From the cell containing the given text, extract its center point as [x, y] coordinate. 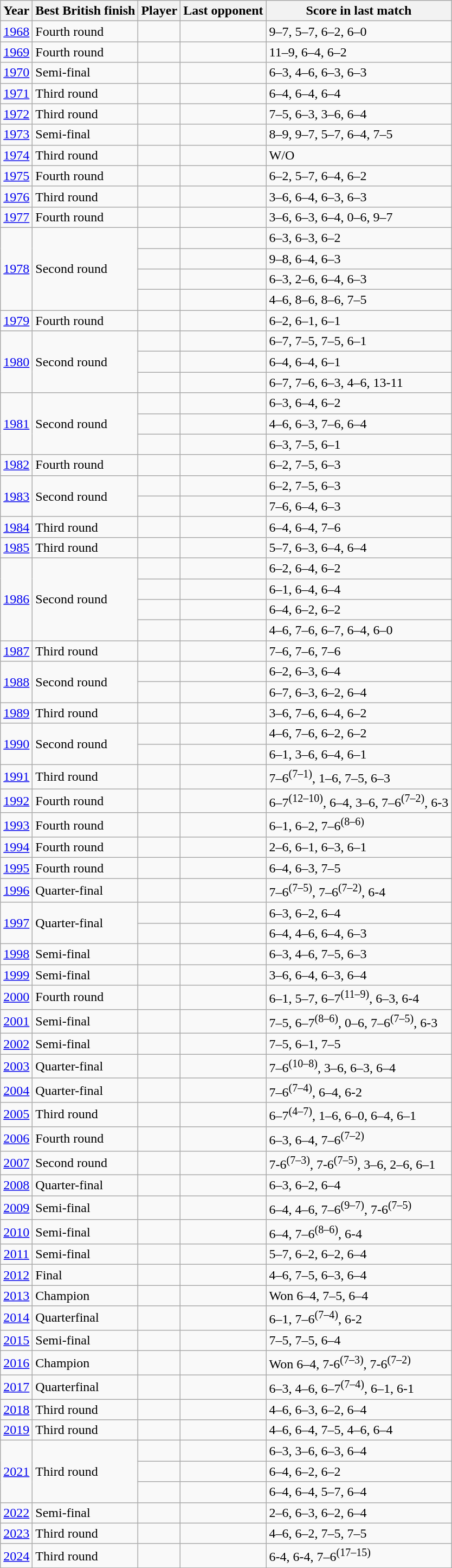
1985 [16, 547]
6–4, 7–6(8–6), 6-4 [359, 1232]
2007 [16, 1163]
6–2, 5–7, 6–4, 6–2 [359, 176]
1969 [16, 52]
6–1, 3–6, 6–4, 6–1 [359, 754]
11–9, 6–4, 6–2 [359, 52]
1976 [16, 196]
Player [159, 11]
6–7(4–7), 1–6, 6–0, 6–4, 6–1 [359, 1114]
6–3, 6–3, 6–2 [359, 238]
7–6(7–1), 1–6, 7–5, 6–3 [359, 777]
1980 [16, 362]
5–7, 6–3, 6–4, 6–4 [359, 547]
1997 [16, 923]
Score in last match [359, 11]
2011 [16, 1254]
4–6, 6–3, 6–2, 6–4 [359, 1410]
1982 [16, 465]
2019 [16, 1430]
6–2, 6–3, 6–4 [359, 672]
6–1, 6–4, 6–4 [359, 589]
6–3, 4–6, 7–5, 6–3 [359, 954]
2–6, 6–1, 6–3, 6–1 [359, 847]
1978 [16, 269]
Final [86, 1275]
Last opponent [223, 11]
6–4, 6–3, 7–5 [359, 868]
2012 [16, 1275]
1999 [16, 975]
7–6(10–8), 3–6, 6–3, 6–4 [359, 1067]
1993 [16, 825]
1970 [16, 73]
1979 [16, 321]
2000 [16, 997]
1971 [16, 93]
2018 [16, 1410]
2015 [16, 1341]
6–1, 7–6(7–4), 6-2 [359, 1318]
6–4, 4–6, 7–6(9–7), 7-6(7–5) [359, 1208]
2010 [16, 1232]
2022 [16, 1513]
Best British finish [86, 11]
6–4, 6–4, 7–6 [359, 527]
3–6, 6–4, 6–3, 6–3 [359, 196]
6–4, 6–4, 6–1 [359, 362]
9–8, 6–4, 6–3 [359, 259]
1974 [16, 155]
W/O [359, 155]
6-4, 6-4, 7–6(17–15) [359, 1556]
2017 [16, 1387]
8–9, 9–7, 5–7, 6–4, 7–5 [359, 135]
1989 [16, 713]
2005 [16, 1114]
6–7(12–10), 6–4, 3–6, 7–6(7–2), 6-3 [359, 801]
1975 [16, 176]
1995 [16, 868]
6–7, 7–5, 7–5, 6–1 [359, 341]
1996 [16, 891]
7–6, 6–4, 6–3 [359, 506]
4–6, 7–6, 6–2, 6–2 [359, 734]
4–6, 7–5, 6–3, 6–4 [359, 1275]
7-6(7–3), 7-6(7–5), 3–6, 2–6, 6–1 [359, 1163]
6–4, 6–4, 6–4 [359, 93]
5–7, 6–2, 6–2, 6–4 [359, 1254]
6–7, 7–6, 6–3, 4–6, 13-11 [359, 383]
2002 [16, 1044]
2003 [16, 1067]
1986 [16, 599]
Year [16, 11]
1998 [16, 954]
2001 [16, 1021]
2021 [16, 1471]
2004 [16, 1091]
1983 [16, 496]
2009 [16, 1208]
7–6(7–4), 6–4, 6-2 [359, 1091]
4–6, 8–6, 8–6, 7–5 [359, 300]
6–7, 6–3, 6–2, 6–4 [359, 692]
7–5, 6–1, 7–5 [359, 1044]
6–3, 7–5, 6–1 [359, 444]
6–1, 6–2, 7–6(8–6) [359, 825]
2014 [16, 1318]
6–3, 6–4, 7–6(7–2) [359, 1138]
1994 [16, 847]
1972 [16, 114]
3–6, 6–4, 6–3, 6–4 [359, 975]
4–6, 6–4, 7–5, 4–6, 6–4 [359, 1430]
2024 [16, 1556]
6–4, 4–6, 6–4, 6–3 [359, 933]
1992 [16, 801]
2008 [16, 1185]
2016 [16, 1363]
6–2, 6–1, 6–1 [359, 321]
1981 [16, 424]
7–5, 7–5, 6–4 [359, 1341]
1977 [16, 217]
6–3, 4–6, 6–3, 6–3 [359, 73]
1984 [16, 527]
2–6, 6–3, 6–2, 6–4 [359, 1513]
1991 [16, 777]
9–7, 5–7, 6–2, 6–0 [359, 31]
7–5, 6–7(8–6), 0–6, 7–6(7–5), 6-3 [359, 1021]
7–6, 7–6, 7–6 [359, 651]
1973 [16, 135]
Won 6–4, 7-6(7–3), 7-6(7–2) [359, 1363]
4–6, 6–2, 7–5, 7–5 [359, 1533]
1968 [16, 31]
6–2, 6–4, 6–2 [359, 568]
1988 [16, 682]
6–3, 4–6, 6–7(7–4), 6–1, 6-1 [359, 1387]
6–3, 3–6, 6–3, 6–4 [359, 1451]
6–3, 6–4, 6–2 [359, 403]
6–4, 6–4, 5–7, 6–4 [359, 1492]
7–6(7–5), 7–6(7–2), 6-4 [359, 891]
6–1, 5–7, 6–7(11–9), 6–3, 6-4 [359, 997]
3–6, 6–3, 6–4, 0–6, 9–7 [359, 217]
1990 [16, 744]
4–6, 6–3, 7–6, 6–4 [359, 424]
4–6, 7–6, 6–7, 6–4, 6–0 [359, 630]
7–5, 6–3, 3–6, 6–4 [359, 114]
2013 [16, 1296]
1987 [16, 651]
2006 [16, 1138]
2023 [16, 1533]
6–3, 2–6, 6–4, 6–3 [359, 279]
3–6, 7–6, 6–4, 6–2 [359, 713]
Won 6–4, 7–5, 6–4 [359, 1296]
